Identify which cell holds the provided text, then report its [x, y] central coordinate. 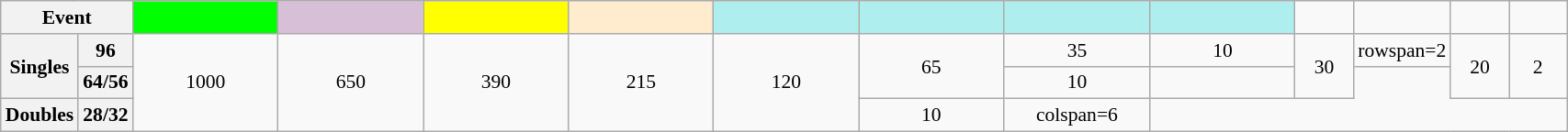
30 [1325, 66]
390 [496, 82]
colspan=6 [1077, 115]
35 [1077, 50]
20 [1479, 66]
120 [786, 82]
rowspan=2 [1402, 50]
96 [105, 50]
Event [67, 17]
65 [931, 66]
Doubles [40, 115]
64/56 [105, 82]
2 [1538, 66]
Singles [40, 66]
28/32 [105, 115]
1000 [206, 82]
215 [641, 82]
650 [351, 82]
